Locate the cell with the specified text and output its [x, y] center coordinate. 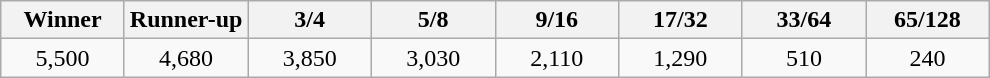
17/32 [681, 20]
9/16 [557, 20]
2,110 [557, 58]
240 [928, 58]
3,850 [310, 58]
3,030 [433, 58]
5,500 [63, 58]
4,680 [186, 58]
33/64 [804, 20]
1,290 [681, 58]
510 [804, 58]
Runner-up [186, 20]
3/4 [310, 20]
5/8 [433, 20]
Winner [63, 20]
65/128 [928, 20]
